For the text-containing cell, return its midpoint in (x, y) coordinate format. 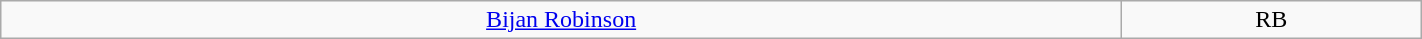
Bijan Robinson (562, 20)
RB (1272, 20)
